Pinpoint the cell where the given text exists, returning its [X, Y] midpoint coordinate. 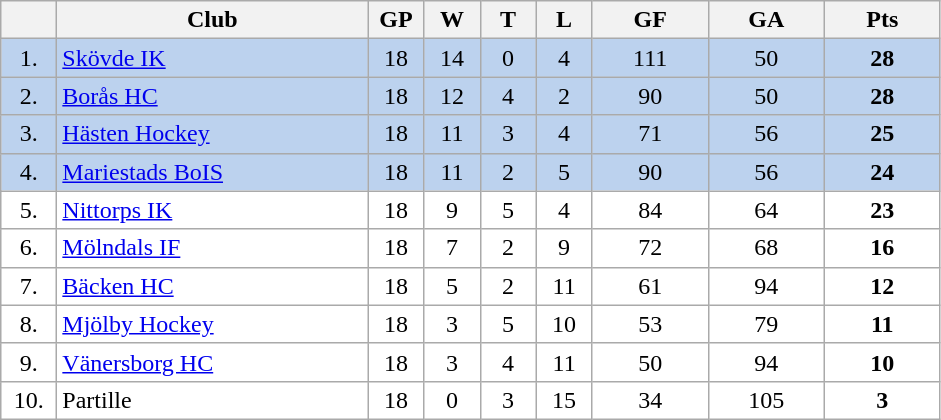
61 [650, 286]
Bäcken HC [212, 286]
23 [882, 210]
Mjölby Hockey [212, 324]
25 [882, 134]
T [508, 20]
Nittorps IK [212, 210]
3. [29, 134]
9. [29, 362]
Borås HC [212, 96]
Mölndals IF [212, 248]
53 [650, 324]
L [564, 20]
W [452, 20]
34 [650, 400]
16 [882, 248]
72 [650, 248]
10. [29, 400]
7 [452, 248]
105 [766, 400]
Skövde IK [212, 58]
1. [29, 58]
Hästen Hockey [212, 134]
24 [882, 172]
8. [29, 324]
7. [29, 286]
GA [766, 20]
Mariestads BoIS [212, 172]
79 [766, 324]
4. [29, 172]
64 [766, 210]
111 [650, 58]
15 [564, 400]
Partille [212, 400]
6. [29, 248]
GF [650, 20]
84 [650, 210]
68 [766, 248]
5. [29, 210]
2. [29, 96]
14 [452, 58]
Vänersborg HC [212, 362]
Club [212, 20]
71 [650, 134]
GP [396, 20]
Pts [882, 20]
